Search for the cell housing the specified text and yield its [x, y] center coordinate. 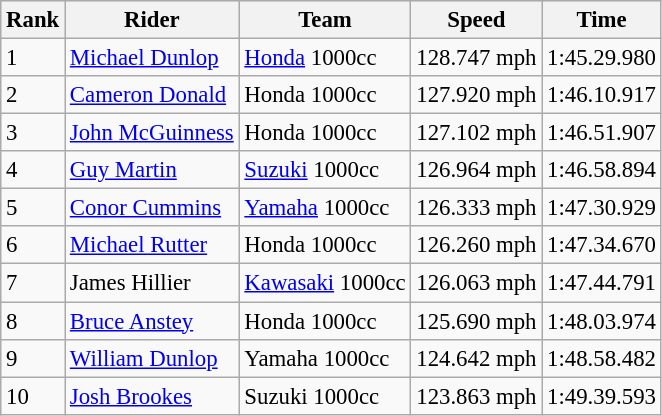
126.964 mph [476, 170]
Rank [33, 20]
Team [325, 20]
9 [33, 358]
126.063 mph [476, 283]
Speed [476, 20]
8 [33, 321]
Michael Rutter [152, 245]
5 [33, 208]
2 [33, 95]
1 [33, 58]
3 [33, 133]
Conor Cummins [152, 208]
Michael Dunlop [152, 58]
127.920 mph [476, 95]
William Dunlop [152, 358]
1:47.34.670 [602, 245]
Bruce Anstey [152, 321]
1:48.03.974 [602, 321]
Rider [152, 20]
128.747 mph [476, 58]
James Hillier [152, 283]
1:48.58.482 [602, 358]
1:45.29.980 [602, 58]
1:47.44.791 [602, 283]
Guy Martin [152, 170]
7 [33, 283]
10 [33, 396]
1:46.10.917 [602, 95]
1:47.30.929 [602, 208]
Cameron Donald [152, 95]
1:49.39.593 [602, 396]
Time [602, 20]
1:46.58.894 [602, 170]
126.333 mph [476, 208]
4 [33, 170]
127.102 mph [476, 133]
123.863 mph [476, 396]
124.642 mph [476, 358]
1:46.51.907 [602, 133]
126.260 mph [476, 245]
125.690 mph [476, 321]
Josh Brookes [152, 396]
John McGuinness [152, 133]
Kawasaki 1000cc [325, 283]
6 [33, 245]
